Return (x, y) of the center of cell containing provided text 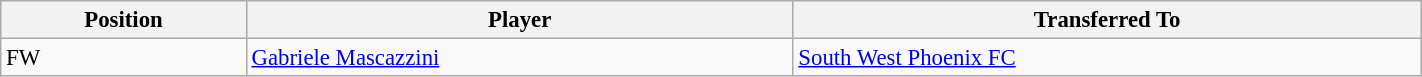
FW (124, 58)
Transferred To (1107, 20)
Position (124, 20)
South West Phoenix FC (1107, 58)
Player (520, 20)
Gabriele Mascazzini (520, 58)
